Locate the cell with the specified text and output its [X, Y] center coordinate. 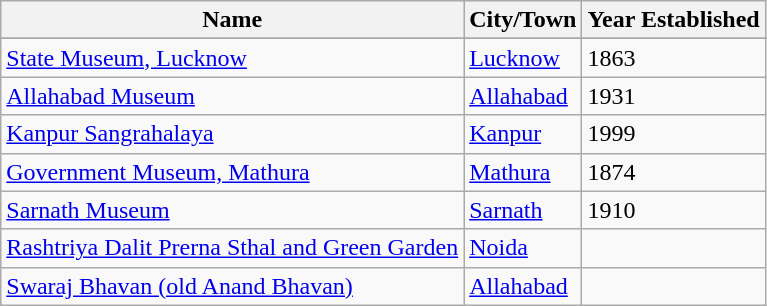
Allahabad Museum [232, 96]
Swaraj Bhavan (old Anand Bhavan) [232, 286]
Rashtriya Dalit Prerna Sthal and Green Garden [232, 248]
1874 [674, 172]
City/Town [523, 20]
Kanpur [523, 134]
Government Museum, Mathura [232, 172]
1863 [674, 58]
Noida [523, 248]
Year Established [674, 20]
Sarnath [523, 210]
Name [232, 20]
Sarnath Museum [232, 210]
Kanpur Sangrahalaya [232, 134]
Lucknow [523, 58]
1910 [674, 210]
1999 [674, 134]
State Museum, Lucknow [232, 58]
1931 [674, 96]
Mathura [523, 172]
